Extract the (X, Y) coordinate from the center of the cell holding the provided text.  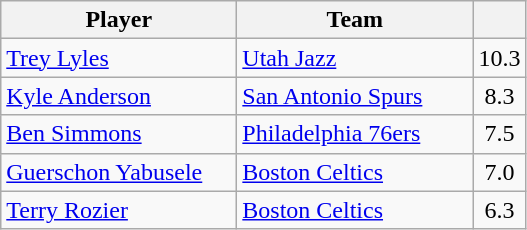
Ben Simmons (119, 134)
6.3 (500, 210)
Utah Jazz (355, 58)
10.3 (500, 58)
Terry Rozier (119, 210)
Philadelphia 76ers (355, 134)
8.3 (500, 96)
Player (119, 20)
San Antonio Spurs (355, 96)
7.5 (500, 134)
Team (355, 20)
Kyle Anderson (119, 96)
7.0 (500, 172)
Guerschon Yabusele (119, 172)
Trey Lyles (119, 58)
